Determine the (X, Y) coordinate at the center of the cell enclosing the given text.  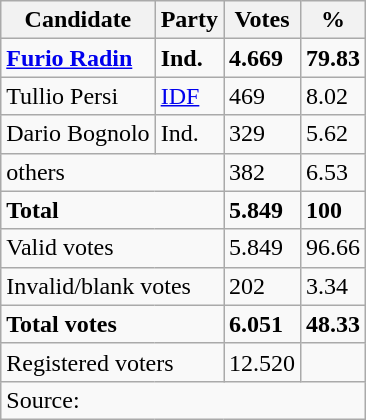
79.83 (334, 58)
6.051 (262, 324)
382 (262, 172)
8.02 (334, 96)
469 (262, 96)
Registered voters (112, 362)
329 (262, 134)
100 (334, 210)
IDF (189, 96)
Tullio Persi (78, 96)
Valid votes (112, 248)
5.62 (334, 134)
3.34 (334, 286)
202 (262, 286)
Candidate (78, 20)
% (334, 20)
4.669 (262, 58)
Total votes (112, 324)
Furio Radin (78, 58)
Source: (184, 400)
48.33 (334, 324)
others (112, 172)
Votes (262, 20)
Party (189, 20)
Invalid/blank votes (112, 286)
Total (112, 210)
12.520 (262, 362)
Dario Bognolo (78, 134)
6.53 (334, 172)
96.66 (334, 248)
